Return [x, y] of the center of cell containing provided text 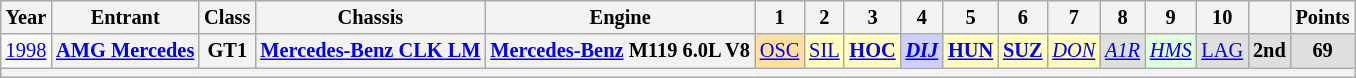
6 [1022, 17]
2nd [1270, 51]
9 [1171, 17]
Chassis [370, 17]
A1R [1122, 51]
DON [1074, 51]
Class [227, 17]
OSC [780, 51]
SUZ [1022, 51]
Points [1323, 17]
3 [872, 17]
10 [1222, 17]
AMG Mercedes [125, 51]
Entrant [125, 17]
2 [824, 17]
HUN [970, 51]
4 [922, 17]
69 [1323, 51]
DIJ [922, 51]
SIL [824, 51]
Engine [620, 17]
GT1 [227, 51]
HMS [1171, 51]
1998 [26, 51]
1 [780, 17]
7 [1074, 17]
LAG [1222, 51]
5 [970, 17]
Mercedes-Benz CLK LM [370, 51]
HOC [872, 51]
Mercedes-Benz M119 6.0L V8 [620, 51]
Year [26, 17]
8 [1122, 17]
